Locate the cell with the specified text and output its [X, Y] center coordinate. 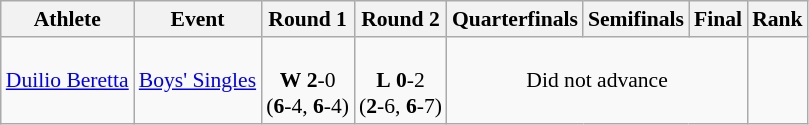
Round 2 [400, 19]
Semifinals [636, 19]
L 0-2 (2-6, 6-7) [400, 80]
Rank [778, 19]
Round 1 [308, 19]
Event [198, 19]
Duilio Beretta [68, 80]
Boys' Singles [198, 80]
Final [718, 19]
Did not advance [597, 80]
Quarterfinals [515, 19]
W 2-0 (6-4, 6-4) [308, 80]
Athlete [68, 19]
